Find where the given text appears and provide that cell's center as [X, Y] coordinate. 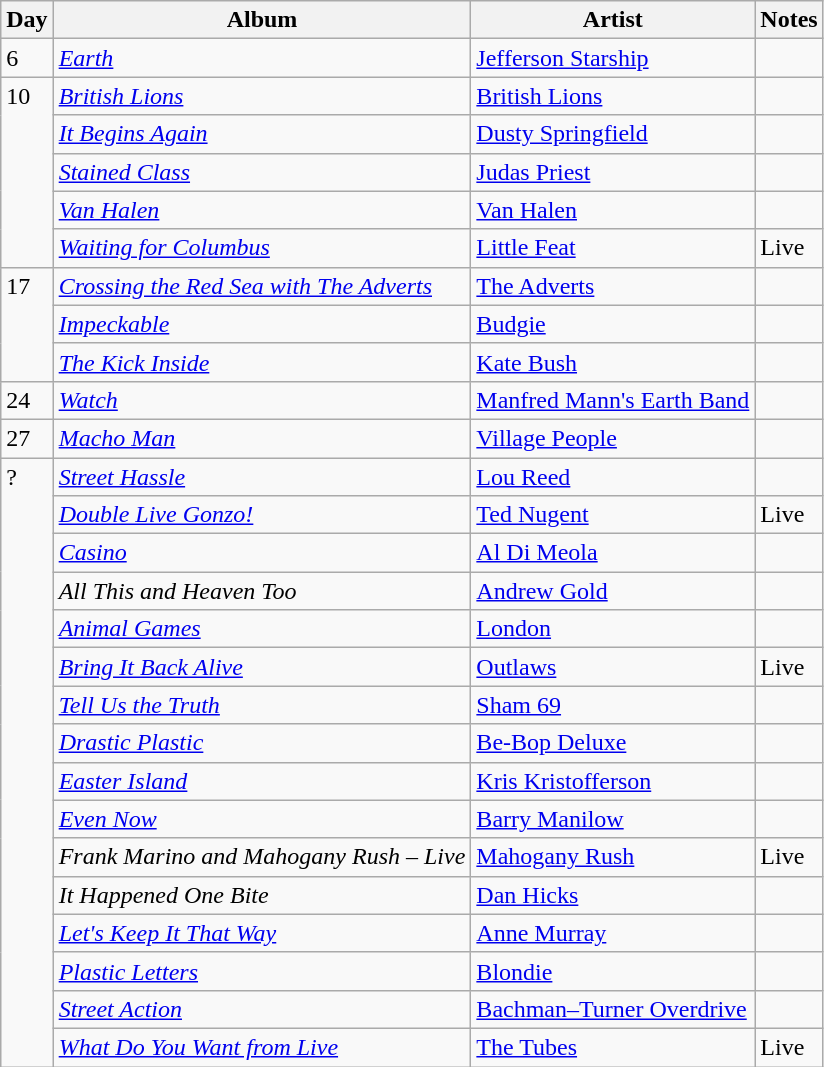
Mahogany Rush [613, 857]
Impeckable [262, 324]
All This and Heaven Too [262, 591]
Animal Games [262, 629]
Frank Marino and Mahogany Rush – Live [262, 857]
Outlaws [613, 667]
It Begins Again [262, 134]
Bring It Back Alive [262, 667]
17 [27, 324]
6 [27, 58]
Bachman–Turner Overdrive [613, 1009]
Even Now [262, 819]
Little Feat [613, 248]
Let's Keep It That Way [262, 933]
Manfred Mann's Earth Band [613, 400]
10 [27, 172]
What Do You Want from Live [262, 1047]
The Tubes [613, 1047]
The Adverts [613, 286]
24 [27, 400]
Artist [613, 20]
Ted Nugent [613, 515]
Be-Bop Deluxe [613, 743]
Dusty Springfield [613, 134]
Budgie [613, 324]
Street Hassle [262, 477]
Kate Bush [613, 362]
Macho Man [262, 438]
Notes [789, 20]
27 [27, 438]
Stained Class [262, 172]
Watch [262, 400]
Earth [262, 58]
Village People [613, 438]
Kris Kristofferson [613, 781]
Anne Murray [613, 933]
Plastic Letters [262, 971]
The Kick Inside [262, 362]
Crossing the Red Sea with The Adverts [262, 286]
? [27, 762]
Jefferson Starship [613, 58]
London [613, 629]
Blondie [613, 971]
Easter Island [262, 781]
Dan Hicks [613, 895]
Andrew Gold [613, 591]
Street Action [262, 1009]
It Happened One Bite [262, 895]
Drastic Plastic [262, 743]
Sham 69 [613, 705]
Lou Reed [613, 477]
Waiting for Columbus [262, 248]
Double Live Gonzo! [262, 515]
Day [27, 20]
Judas Priest [613, 172]
Casino [262, 553]
Barry Manilow [613, 819]
Album [262, 20]
Tell Us the Truth [262, 705]
Al Di Meola [613, 553]
